Pinpoint the cell where the given text exists, returning its (X, Y) midpoint coordinate. 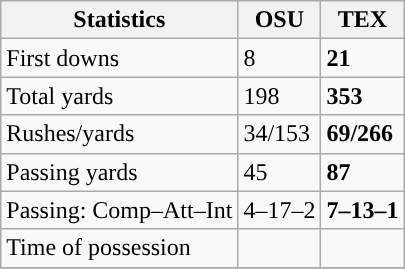
TEX (362, 20)
Total yards (120, 96)
87 (362, 172)
353 (362, 96)
45 (280, 172)
OSU (280, 20)
21 (362, 58)
Rushes/yards (120, 134)
8 (280, 58)
34/153 (280, 134)
Passing yards (120, 172)
69/266 (362, 134)
7–13–1 (362, 210)
198 (280, 96)
Statistics (120, 20)
Time of possession (120, 248)
First downs (120, 58)
Passing: Comp–Att–Int (120, 210)
4–17–2 (280, 210)
